Capture the cell that displays the provided text and extract its (x, y) central coordinate. 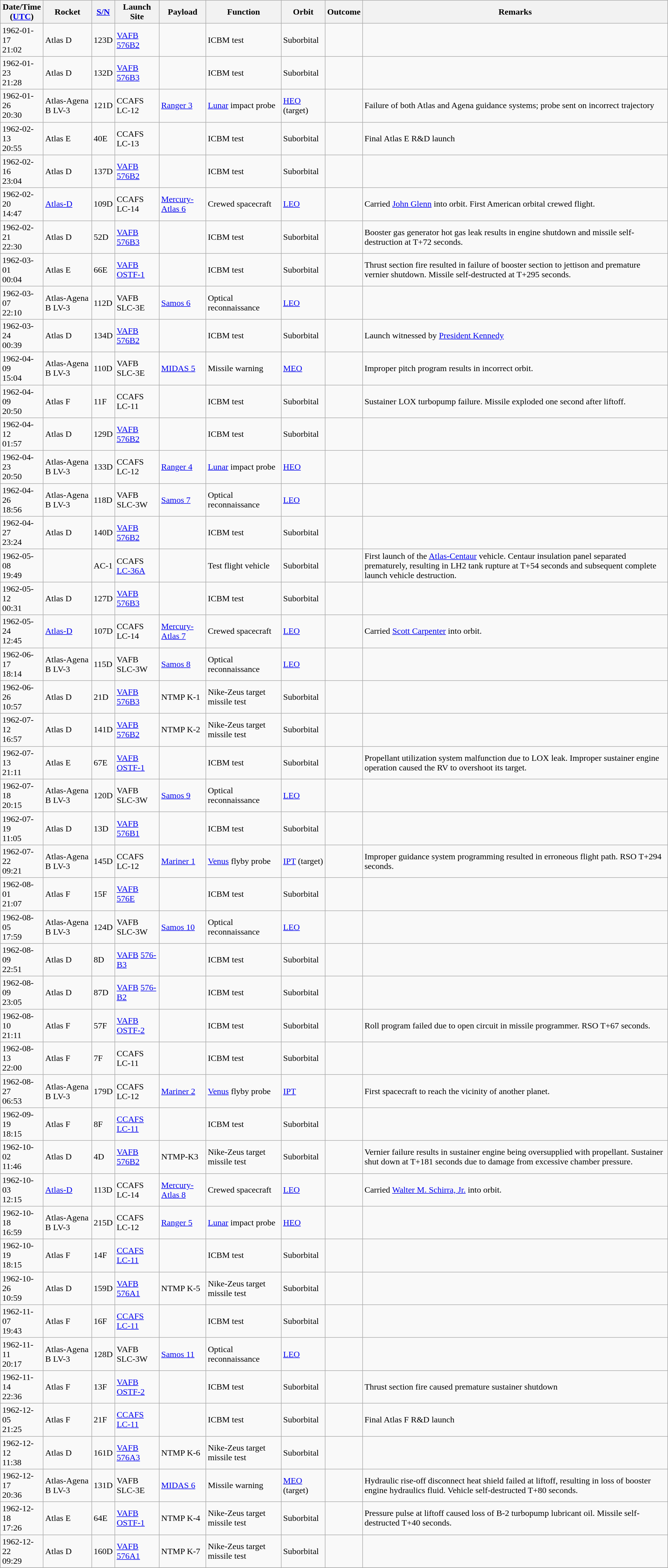
1962-04-0920:50 (22, 401)
VAFB 576-B2 (137, 993)
1962-08-2706:53 (22, 1091)
Payload (183, 12)
1962-05-0819:49 (22, 566)
13D (103, 828)
Launch Site (137, 12)
14F (103, 1255)
1962-07-1216:57 (22, 730)
1962-04-2723:24 (22, 533)
1962-04-2320:50 (22, 467)
129D (103, 434)
1962-04-0915:04 (22, 368)
1962-01-2620:30 (22, 106)
67E (103, 763)
8D (103, 960)
Samos 8 (183, 664)
CCAFS LC-13 (137, 138)
1962-02-1320:55 (22, 138)
1962-03-2400:39 (22, 335)
Booster gas generator hot gas leak results in engine shutdown and missile self-destruction at T+72 seconds. (515, 237)
NTMP-K3 (183, 1157)
1962-06-1718:14 (22, 664)
1962-10-1816:59 (22, 1223)
1962-08-0923:05 (22, 993)
110D (103, 368)
S/N (103, 12)
Final Atlas F R&D launch (515, 1420)
1962-07-1911:05 (22, 828)
Orbit (303, 12)
145D (103, 861)
128D (103, 1354)
1962-08-0517:59 (22, 927)
1962-01-2321:28 (22, 73)
Improper pitch program results in incorrect orbit. (515, 368)
1962-08-0922:51 (22, 960)
VAFB 576E (137, 894)
NTMP K-2 (183, 730)
107D (103, 631)
1962-04-2618:56 (22, 500)
1962-10-1918:15 (22, 1255)
21F (103, 1420)
IPT (303, 1091)
VAFB 576B1 (137, 828)
133D (103, 467)
7F (103, 1058)
MIDAS 6 (183, 1486)
1962-05-1200:31 (22, 598)
109D (103, 204)
215D (103, 1223)
160D (103, 1551)
Rocket (67, 12)
VAFB 576A3 (137, 1452)
Samos 11 (183, 1354)
Test flight vehicle (243, 566)
NTMP K-5 (183, 1288)
134D (103, 335)
CCAFS LC-36A (137, 566)
1962-11-0719:43 (22, 1321)
Carried John Glenn into orbit. First American orbital crewed flight. (515, 204)
Failure of both Atlas and Agena guidance systems; probe sent on incorrect trajectory (515, 106)
Ranger 3 (183, 106)
21D (103, 697)
MEO (target) (303, 1486)
1962-12-1720:36 (22, 1486)
Samos 7 (183, 500)
87D (103, 993)
Thrust section fire caused premature sustainer shutdown (515, 1387)
1962-08-1322:00 (22, 1058)
Ranger 5 (183, 1223)
1962-12-2209:29 (22, 1551)
1962-02-2122:30 (22, 237)
159D (103, 1288)
MEO (303, 368)
Roll program failed due to open circuit in missile programmer. RSO T+67 seconds. (515, 1026)
1962-10-2610:59 (22, 1288)
Carried Scott Carpenter into orbit. (515, 631)
Thrust section fire resulted in failure of booster section to jettison and premature vernier shutdown. Missile self-destructed at T+295 seconds. (515, 270)
1962-02-2014:47 (22, 204)
115D (103, 664)
1962-07-2209:21 (22, 861)
1962-12-1817:26 (22, 1518)
Sustainer LOX turbopump failure. Missile exploded one second after liftoff. (515, 401)
Mercury-Atlas 8 (183, 1190)
127D (103, 598)
1962-03-0100:04 (22, 270)
Samos 9 (183, 795)
NTMP K-1 (183, 697)
57F (103, 1026)
1962-08-1021:11 (22, 1026)
Samos 6 (183, 303)
131D (103, 1486)
IPT (target) (303, 861)
Launch witnessed by President Kennedy (515, 335)
1962-01-1721:02 (22, 40)
Carried Walter M. Schirra, Jr. into orbit. (515, 1190)
121D (103, 106)
112D (103, 303)
Remarks (515, 12)
179D (103, 1091)
NTMP K-4 (183, 1518)
AC-1 (103, 566)
1962-05-2412:45 (22, 631)
HEO (target) (303, 106)
132D (103, 73)
Pressure pulse at liftoff caused loss of B-2 turbopump lubricant oil. Missile self-destructed T+40 seconds. (515, 1518)
1962-12-1211:38 (22, 1452)
66E (103, 270)
4D (103, 1157)
64E (103, 1518)
140D (103, 533)
52D (103, 237)
120D (103, 795)
Outcome (344, 12)
Propellant utilization system malfunction due to LOX leak. Improper sustainer engine operation caused the RV to overshoot its target. (515, 763)
Mercury-Atlas 7 (183, 631)
123D (103, 40)
1962-11-1120:17 (22, 1354)
1962-10-0211:46 (22, 1157)
40E (103, 138)
1962-08-0121:07 (22, 894)
118D (103, 500)
MIDAS 5 (183, 368)
Function (243, 12)
Improper guidance system programming resulted in erroneous flight path. RSO T+294 seconds. (515, 861)
1962-12-0521:25 (22, 1420)
113D (103, 1190)
Mariner 1 (183, 861)
1962-10-0312:15 (22, 1190)
First spacecraft to reach the vicinity of another planet. (515, 1091)
1962-04-1201:57 (22, 434)
15F (103, 894)
124D (103, 927)
1962-06-2610:57 (22, 697)
1962-11-1422:36 (22, 1387)
1962-09-1918:15 (22, 1124)
Ranger 4 (183, 467)
16F (103, 1321)
11F (103, 401)
13F (103, 1387)
NTMP K-7 (183, 1551)
Mercury-Atlas 6 (183, 204)
NTMP K-6 (183, 1452)
VAFB 576-B3 (137, 960)
161D (103, 1452)
137D (103, 171)
Final Atlas E R&D launch (515, 138)
1962-02-1623:04 (22, 171)
141D (103, 730)
1962-07-1820:15 (22, 795)
Samos 10 (183, 927)
8F (103, 1124)
Mariner 2 (183, 1091)
1962-03-0722:10 (22, 303)
Date/Time(UTC) (22, 12)
1962-07-1321:11 (22, 763)
